Locate the cell with the specified text and output its (X, Y) center coordinate. 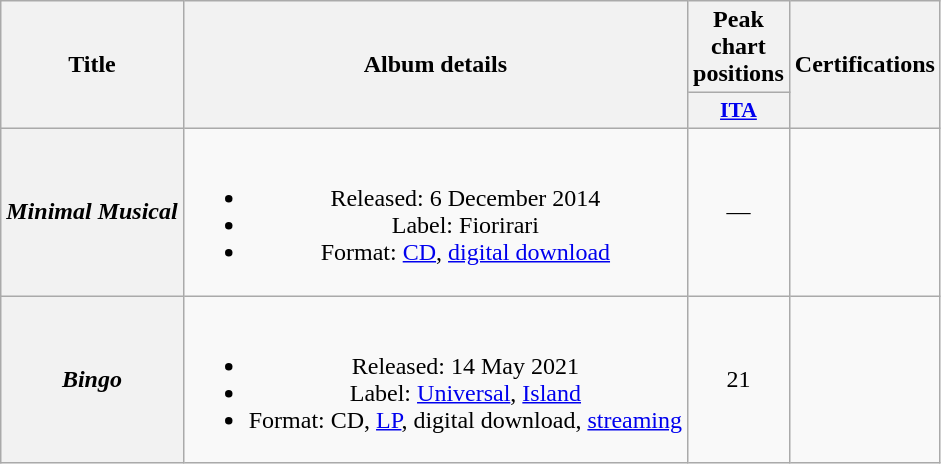
Peak chart positions (739, 47)
Released: 6 December 2014Label: FiorirariFormat: CD, digital download (435, 212)
Released: 14 May 2021Label: Universal, IslandFormat: CD, LP, digital download, streaming (435, 380)
Minimal Musical (92, 212)
Album details (435, 65)
Certifications (864, 65)
21 (739, 380)
Title (92, 65)
Bingo (92, 380)
ITA (739, 111)
— (739, 212)
